Find where the given text appears and provide that cell's center as (X, Y) coordinate. 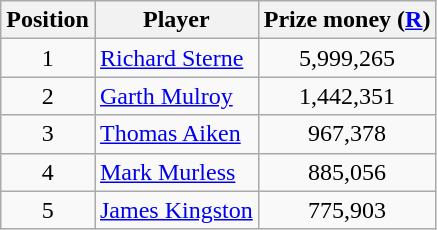
1 (48, 58)
James Kingston (176, 210)
Richard Sterne (176, 58)
3 (48, 134)
2 (48, 96)
Garth Mulroy (176, 96)
Position (48, 20)
Thomas Aiken (176, 134)
885,056 (347, 172)
967,378 (347, 134)
5 (48, 210)
5,999,265 (347, 58)
Prize money (R) (347, 20)
Player (176, 20)
Mark Murless (176, 172)
4 (48, 172)
775,903 (347, 210)
1,442,351 (347, 96)
